Return the (X, Y) coordinate for the center point of the cell that contains the specified text.  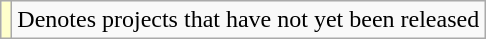
Denotes projects that have not yet been released (248, 20)
